From the cell containing the given text, extract its center point as (x, y) coordinate. 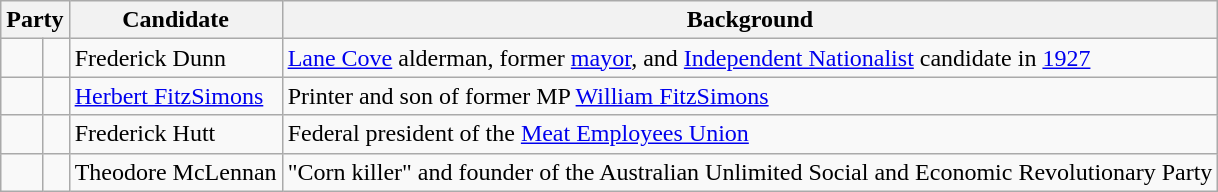
Herbert FitzSimons (176, 96)
"Corn killer" and founder of the Australian Unlimited Social and Economic Revolutionary Party (750, 172)
Party (35, 20)
Federal president of the Meat Employees Union (750, 134)
Theodore McLennan (176, 172)
Background (750, 20)
Lane Cove alderman, former mayor, and Independent Nationalist candidate in 1927 (750, 58)
Candidate (176, 20)
Frederick Dunn (176, 58)
Frederick Hutt (176, 134)
Printer and son of former MP William FitzSimons (750, 96)
